Return (x, y) of the center of cell containing provided text 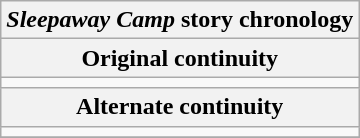
Alternate continuity (180, 107)
Original continuity (180, 58)
Sleepaway Camp story chronology (180, 20)
